For the text-containing cell, return its midpoint in [X, Y] coordinate format. 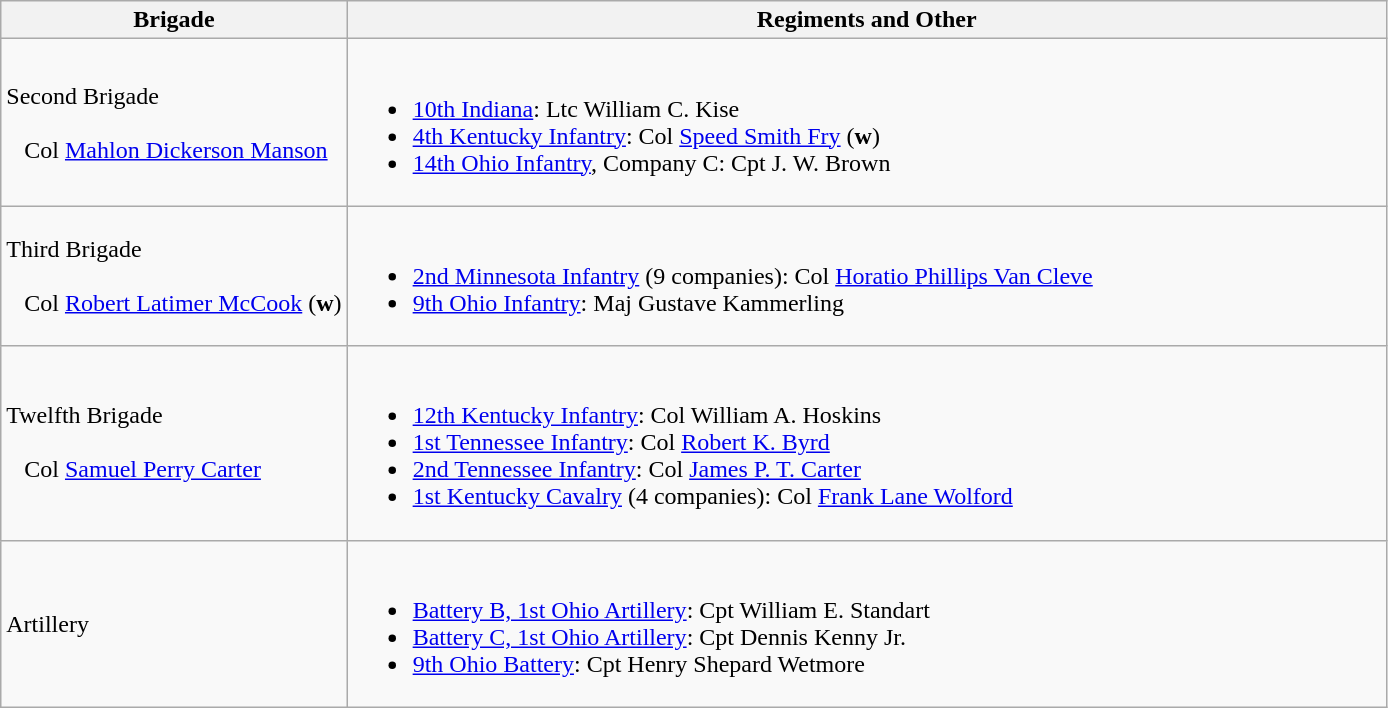
Twelfth Brigade Col Samuel Perry Carter [174, 443]
Artillery [174, 624]
Second Brigade Col Mahlon Dickerson Manson [174, 122]
Third Brigade Col Robert Latimer McCook (w) [174, 276]
2nd Minnesota Infantry (9 companies): Col Horatio Phillips Van Cleve9th Ohio Infantry: Maj Gustave Kammerling [866, 276]
Regiments and Other [866, 20]
Battery B, 1st Ohio Artillery: Cpt William E. StandartBattery C, 1st Ohio Artillery: Cpt Dennis Kenny Jr.9th Ohio Battery: Cpt Henry Shepard Wetmore [866, 624]
10th Indiana: Ltc William C. Kise4th Kentucky Infantry: Col Speed Smith Fry (w)14th Ohio Infantry, Company C: Cpt J. W. Brown [866, 122]
Brigade [174, 20]
